Determine the (X, Y) coordinate at the center of the cell enclosing the given text.  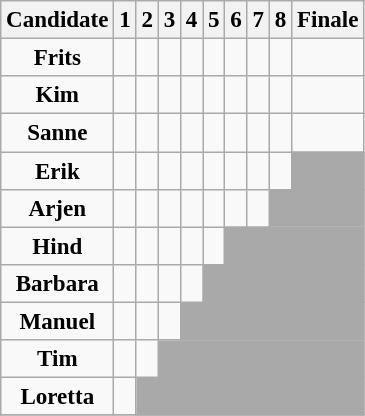
Candidate (58, 20)
Arjen (58, 209)
5 (214, 20)
2 (147, 20)
4 (192, 20)
8 (280, 20)
Finale (328, 20)
Tim (58, 359)
7 (258, 20)
Hind (58, 246)
Erik (58, 171)
1 (125, 20)
3 (169, 20)
Loretta (58, 397)
6 (236, 20)
Manuel (58, 322)
Sanne (58, 133)
Frits (58, 58)
Barbara (58, 284)
Kim (58, 95)
